Detect which cell encompasses the target text, then output its (X, Y) center coordinate. 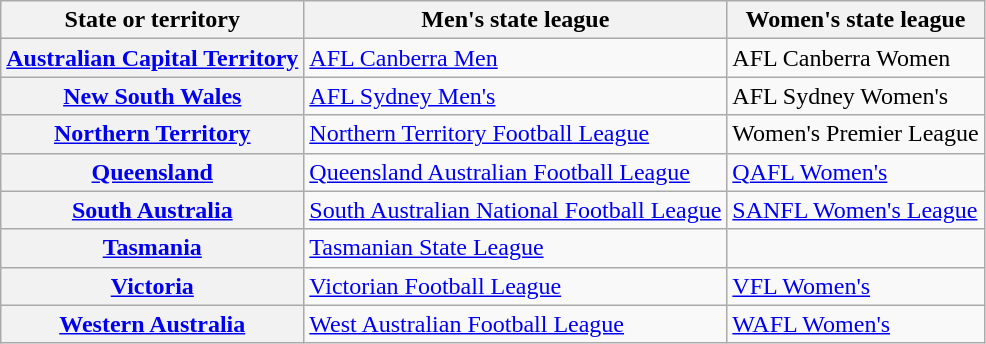
AFL Sydney Women's (856, 96)
Victorian Football League (516, 286)
AFL Canberra Men (516, 58)
QAFL Women's (856, 172)
South Australia (152, 210)
Women's Premier League (856, 134)
Tasmanian State League (516, 248)
Northern Territory Football League (516, 134)
VFL Women's (856, 286)
State or territory (152, 20)
Tasmania (152, 248)
AFL Canberra Women (856, 58)
WAFL Women's (856, 324)
Men's state league (516, 20)
South Australian National Football League (516, 210)
Queensland (152, 172)
New South Wales (152, 96)
Northern Territory (152, 134)
Queensland Australian Football League (516, 172)
Women's state league (856, 20)
Australian Capital Territory (152, 58)
West Australian Football League (516, 324)
Victoria (152, 286)
Western Australia (152, 324)
SANFL Women's League (856, 210)
AFL Sydney Men's (516, 96)
